Identify which cell holds the provided text, then report its (X, Y) central coordinate. 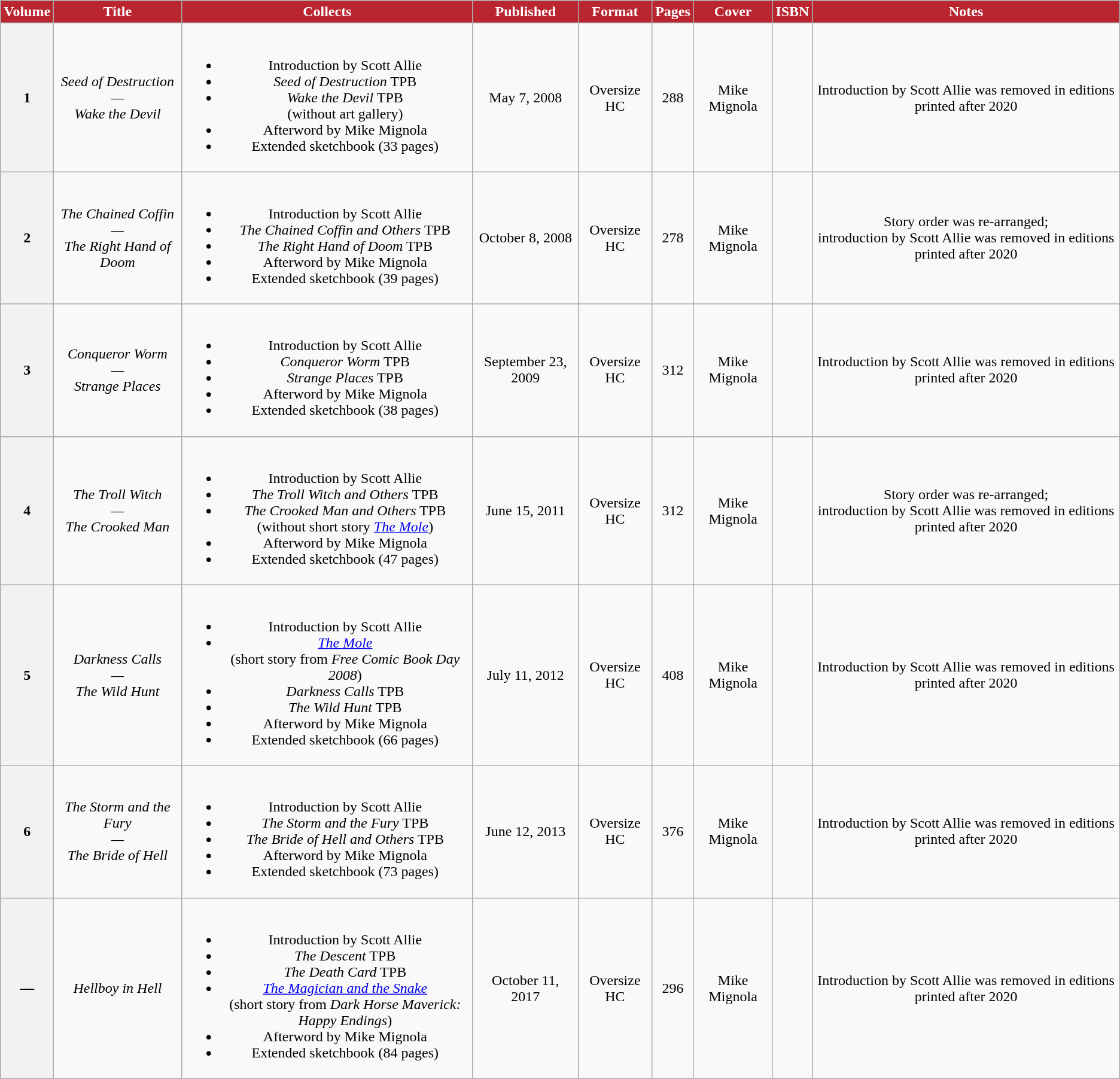
Hellboy in Hell (118, 988)
June 15, 2011 (525, 510)
288 (673, 98)
May 7, 2008 (525, 98)
6 (28, 832)
Volume (28, 12)
Notes (966, 12)
October 8, 2008 (525, 238)
Introduction by Scott AllieSeed of Destruction TPBWake the Devil TPB(without art gallery)Afterword by Mike MignolaExtended sketchbook (33 pages) (327, 98)
1 (28, 98)
296 (673, 988)
278 (673, 238)
408 (673, 675)
The Chained Coffin—The Right Hand of Doom (118, 238)
Format (615, 12)
Collects (327, 12)
Cover (732, 12)
3 (28, 370)
Darkness Calls—The Wild Hunt (118, 675)
— (28, 988)
The Troll Witch—The Crooked Man (118, 510)
ISBN (792, 12)
September 23, 2009 (525, 370)
Introduction by Scott AllieConqueror Worm TPBStrange Places TPBAfterword by Mike MignolaExtended sketchbook (38 pages) (327, 370)
376 (673, 832)
2 (28, 238)
Introduction by Scott AllieThe Chained Coffin and Others TPBThe Right Hand of Doom TPBAfterword by Mike MignolaExtended sketchbook (39 pages) (327, 238)
5 (28, 675)
June 12, 2013 (525, 832)
Title (118, 12)
Introduction by Scott AllieThe Storm and the Fury TPBThe Bride of Hell and Others TPBAfterword by Mike MignolaExtended sketchbook (73 pages) (327, 832)
Pages (673, 12)
Seed of Destruction—Wake the Devil (118, 98)
4 (28, 510)
July 11, 2012 (525, 675)
Published (525, 12)
Conqueror Worm—Strange Places (118, 370)
October 11, 2017 (525, 988)
The Storm and the Fury—The Bride of Hell (118, 832)
